Output the [x, y] coordinate of the center of the cell containing the given text.  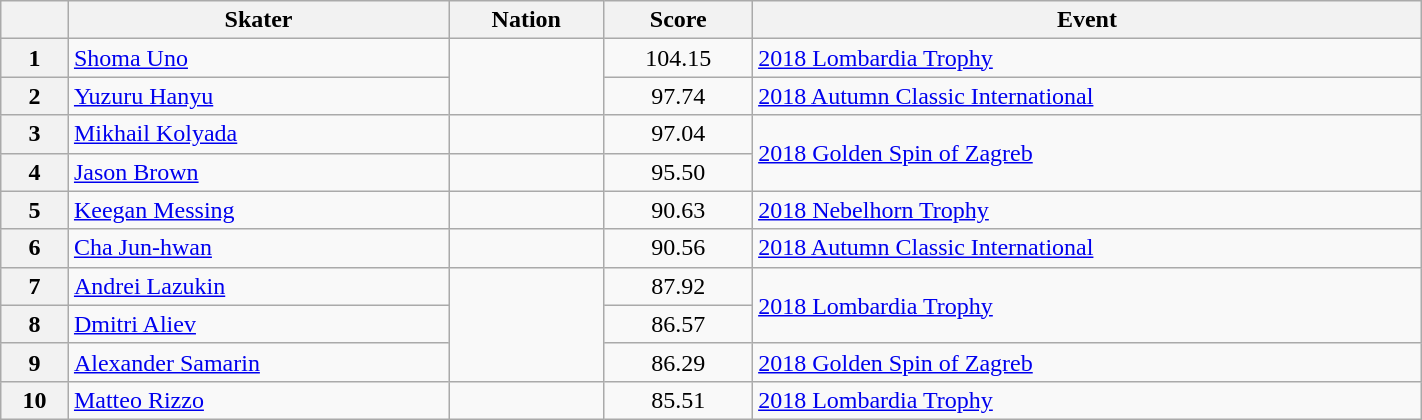
90.56 [678, 248]
8 [35, 324]
Skater [258, 20]
5 [35, 210]
Alexander Samarin [258, 362]
97.74 [678, 96]
3 [35, 134]
Jason Brown [258, 172]
Cha Jun-hwan [258, 248]
2 [35, 96]
Score [678, 20]
6 [35, 248]
7 [35, 286]
2018 Nebelhorn Trophy [1088, 210]
1 [35, 58]
95.50 [678, 172]
Mikhail Kolyada [258, 134]
Nation [526, 20]
4 [35, 172]
86.29 [678, 362]
97.04 [678, 134]
Keegan Messing [258, 210]
86.57 [678, 324]
10 [35, 400]
Matteo Rizzo [258, 400]
90.63 [678, 210]
Event [1088, 20]
85.51 [678, 400]
Dmitri Aliev [258, 324]
87.92 [678, 286]
Shoma Uno [258, 58]
Andrei Lazukin [258, 286]
9 [35, 362]
Yuzuru Hanyu [258, 96]
104.15 [678, 58]
